From the cell containing the given text, extract its center point as [X, Y] coordinate. 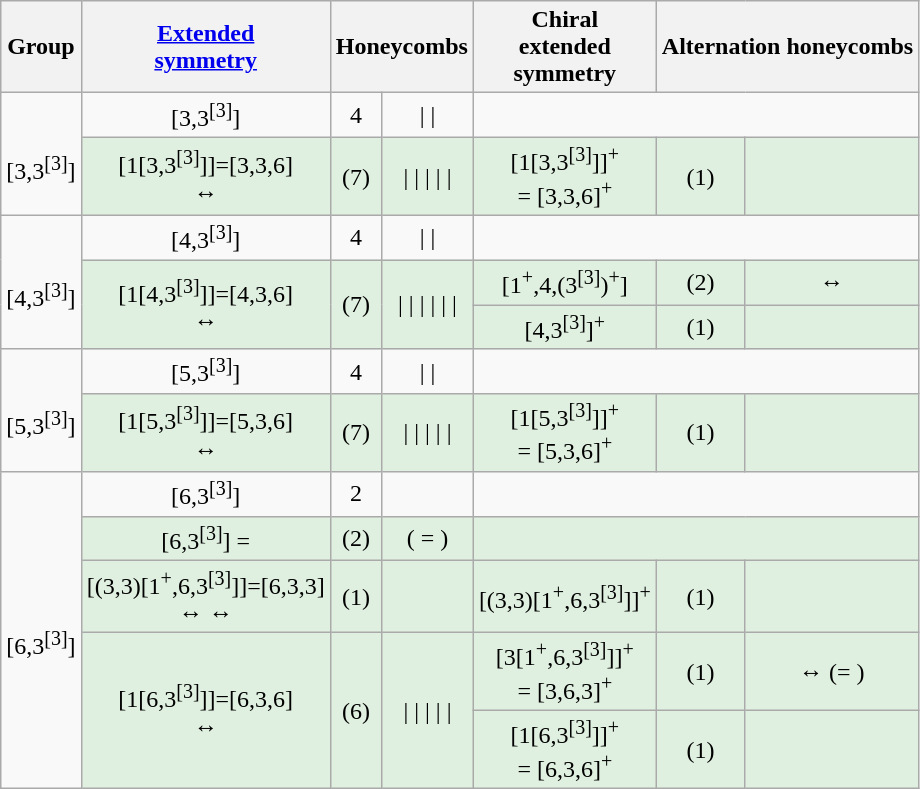
Alternation honeycombs [787, 47]
(6) [356, 710]
[3[1+,6,3[3]]]+= [3,6,3]+ [564, 671]
↔ [832, 282]
[(3,3)[1+,6,3[3]]]=[6,3,3] ↔ ↔ [206, 597]
[1[6,3[3]]]=[6,3,6] ↔ [206, 710]
[1[5,3[3]]]=[5,3,6] ↔ [206, 433]
[1+,4,(3[3])+] [564, 282]
Chiralextendedsymmetry [564, 47]
Honeycombs [402, 47]
| | | | | | [428, 304]
[6,3[3]] = [206, 538]
[1[3,3[3]]]+= [3,3,6]+ [564, 176]
2 [356, 494]
[1[6,3[3]]]+= [6,3,6]+ [564, 749]
Extendedsymmetry [206, 47]
[1[4,3[3]]]=[4,3,6] ↔ [206, 304]
[(3,3)[1+,6,3[3]]]+ [564, 597]
↔ (= ) [832, 671]
[1[3,3[3]]]=[3,3,6] ↔ [206, 176]
( = ) [428, 538]
Group [41, 47]
[4,3[3]]+ [564, 328]
[1[5,3[3]]]+= [5,3,6]+ [564, 433]
